Determine the [x, y] coordinate at the center of the cell enclosing the given text.  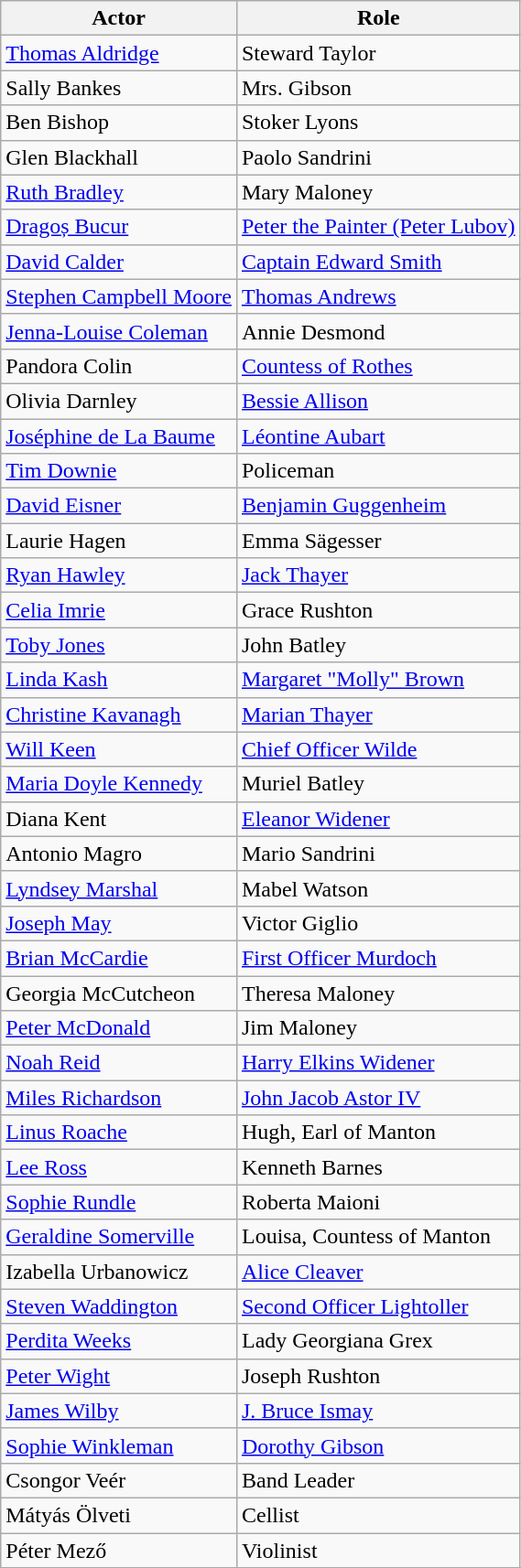
Countess of Rothes [378, 366]
Grace Rushton [378, 610]
Sally Bankes [119, 88]
Eleanor Widener [378, 819]
Harry Elkins Widener [378, 1063]
J. Bruce Ismay [378, 1411]
Léontine Aubart [378, 436]
Margaret "Molly" Brown [378, 680]
Geraldine Somerville [119, 1237]
Joseph May [119, 923]
Miles Richardson [119, 1098]
First Officer Murdoch [378, 958]
Joséphine de La Baume [119, 436]
Peter the Painter (Peter Lubov) [378, 227]
Jim Maloney [378, 1028]
Mabel Watson [378, 888]
Csongor Veér [119, 1480]
Celia Imrie [119, 610]
Christine Kavanagh [119, 714]
Thomas Aldridge [119, 53]
Linda Kash [119, 680]
Stoker Lyons [378, 123]
Cellist [378, 1515]
Mátyás Ölveti [119, 1515]
Benjamin Guggenheim [378, 506]
Second Officer Lightoller [378, 1306]
Mrs. Gibson [378, 88]
Policeman [378, 471]
Theresa Maloney [378, 993]
Laurie Hagen [119, 541]
Violinist [378, 1551]
Mario Sandrini [378, 854]
Ben Bishop [119, 123]
Louisa, Countess of Manton [378, 1237]
Captain Edward Smith [378, 262]
John Batley [378, 645]
Marian Thayer [378, 714]
Dorothy Gibson [378, 1445]
Péter Mező [119, 1551]
Actor [119, 18]
Lady Georgiana Grex [378, 1341]
James Wilby [119, 1411]
Kenneth Barnes [378, 1167]
Role [378, 18]
Paolo Sandrini [378, 157]
Izabella Urbanowicz [119, 1272]
Diana Kent [119, 819]
Jack Thayer [378, 575]
Peter McDonald [119, 1028]
Steven Waddington [119, 1306]
Tim Downie [119, 471]
Annie Desmond [378, 331]
Jenna-Louise Coleman [119, 331]
Chief Officer Wilde [378, 749]
Steward Taylor [378, 53]
Band Leader [378, 1480]
Thomas Andrews [378, 296]
Sophie Rundle [119, 1202]
Stephen Campbell Moore [119, 296]
Muriel Batley [378, 784]
Ryan Hawley [119, 575]
Victor Giglio [378, 923]
Bessie Allison [378, 401]
Hugh, Earl of Manton [378, 1133]
Will Keen [119, 749]
Mary Maloney [378, 192]
Peter Wight [119, 1376]
Alice Cleaver [378, 1272]
Lyndsey Marshal [119, 888]
Linus Roache [119, 1133]
David Calder [119, 262]
Georgia McCutcheon [119, 993]
Emma Sägesser [378, 541]
David Eisner [119, 506]
Toby Jones [119, 645]
Sophie Winkleman [119, 1445]
Roberta Maioni [378, 1202]
Brian McCardie [119, 958]
Maria Doyle Kennedy [119, 784]
Joseph Rushton [378, 1376]
Noah Reid [119, 1063]
Pandora Colin [119, 366]
Perdita Weeks [119, 1341]
Dragoș Bucur [119, 227]
Lee Ross [119, 1167]
Olivia Darnley [119, 401]
Antonio Magro [119, 854]
John Jacob Astor IV [378, 1098]
Ruth Bradley [119, 192]
Glen Blackhall [119, 157]
